Pinpoint the cell where the given text exists, returning its (x, y) midpoint coordinate. 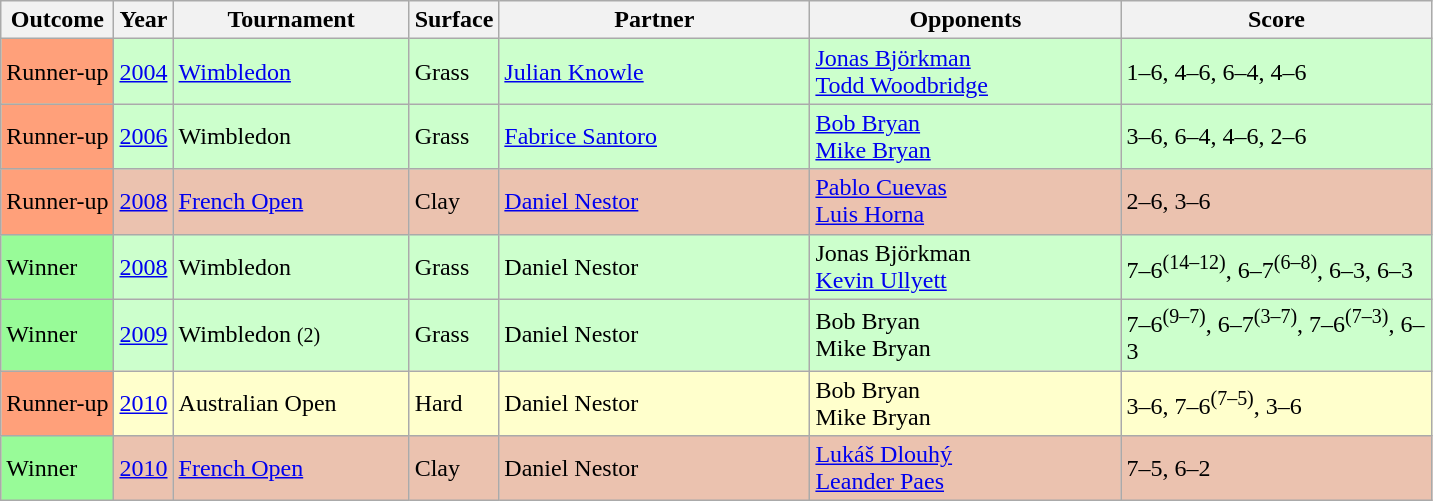
Jonas Björkman Todd Woodbridge (966, 72)
Pablo Cuevas Luis Horna (966, 202)
Opponents (966, 20)
2004 (144, 72)
Score (1276, 20)
Partner (654, 20)
Hard (454, 404)
7–6(14–12), 6–7(6–8), 6–3, 6–3 (1276, 266)
Julian Knowle (654, 72)
Fabrice Santoro (654, 136)
7–5, 6–2 (1276, 468)
3–6, 6–4, 4–6, 2–6 (1276, 136)
3–6, 7–6(7–5), 3–6 (1276, 404)
Tournament (291, 20)
Wimbledon (2) (291, 335)
2006 (144, 136)
Surface (454, 20)
Jonas Björkman Kevin Ullyett (966, 266)
2–6, 3–6 (1276, 202)
Australian Open (291, 404)
2009 (144, 335)
1–6, 4–6, 6–4, 4–6 (1276, 72)
7–6(9–7), 6–7(3–7), 7–6(7–3), 6–3 (1276, 335)
Lukáš Dlouhý Leander Paes (966, 468)
Outcome (58, 20)
Year (144, 20)
